Return [x, y] of the center of cell containing provided text 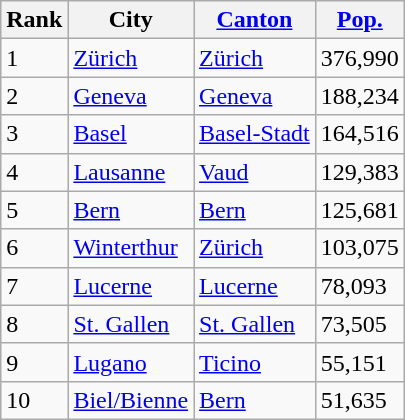
10 [34, 400]
Basel [131, 134]
Pop. [360, 20]
73,505 [360, 324]
Vaud [255, 172]
376,990 [360, 58]
9 [34, 362]
2 [34, 96]
City [131, 20]
188,234 [360, 96]
Winterthur [131, 248]
7 [34, 286]
78,093 [360, 286]
Lugano [131, 362]
129,383 [360, 172]
Biel/Bienne [131, 400]
Basel-Stadt [255, 134]
3 [34, 134]
Lausanne [131, 172]
Canton [255, 20]
1 [34, 58]
51,635 [360, 400]
103,075 [360, 248]
5 [34, 210]
4 [34, 172]
125,681 [360, 210]
55,151 [360, 362]
164,516 [360, 134]
6 [34, 248]
Ticino [255, 362]
8 [34, 324]
Rank [34, 20]
